Find where the given text appears and provide that cell's center as (x, y) coordinate. 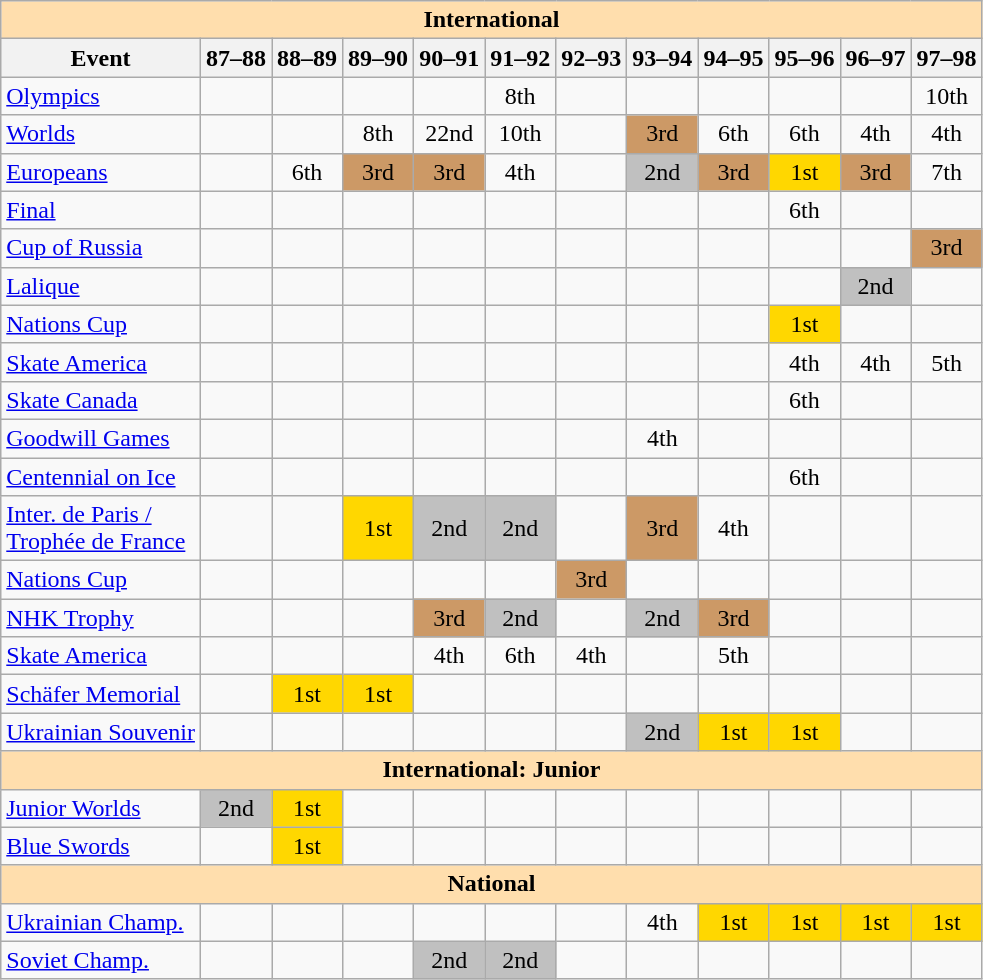
Worlds (101, 134)
International: Junior (492, 770)
96–97 (876, 58)
88–89 (308, 58)
Goodwill Games (101, 438)
91–92 (520, 58)
Ukrainian Souvenir (101, 732)
97–98 (946, 58)
Schäfer Memorial (101, 694)
Blue Swords (101, 846)
90–91 (450, 58)
93–94 (662, 58)
22nd (450, 134)
National (492, 884)
International (492, 20)
Olympics (101, 96)
87–88 (236, 58)
89–90 (378, 58)
94–95 (734, 58)
92–93 (592, 58)
Junior Worlds (101, 808)
Event (101, 58)
Lalique (101, 286)
Skate Canada (101, 400)
Inter. de Paris /Trophée de France (101, 528)
Final (101, 210)
Ukrainian Champ. (101, 922)
NHK Trophy (101, 618)
Soviet Champ. (101, 960)
7th (946, 172)
Europeans (101, 172)
Cup of Russia (101, 248)
Centennial on Ice (101, 477)
95–96 (804, 58)
